Identify which cell holds the provided text, then report its (X, Y) central coordinate. 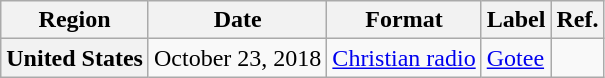
October 23, 2018 (237, 58)
Format (404, 20)
United States (75, 58)
Ref. (578, 20)
Region (75, 20)
Date (237, 20)
Christian radio (404, 58)
Gotee (516, 58)
Label (516, 20)
